Locate the cell with the specified text and output its [X, Y] center coordinate. 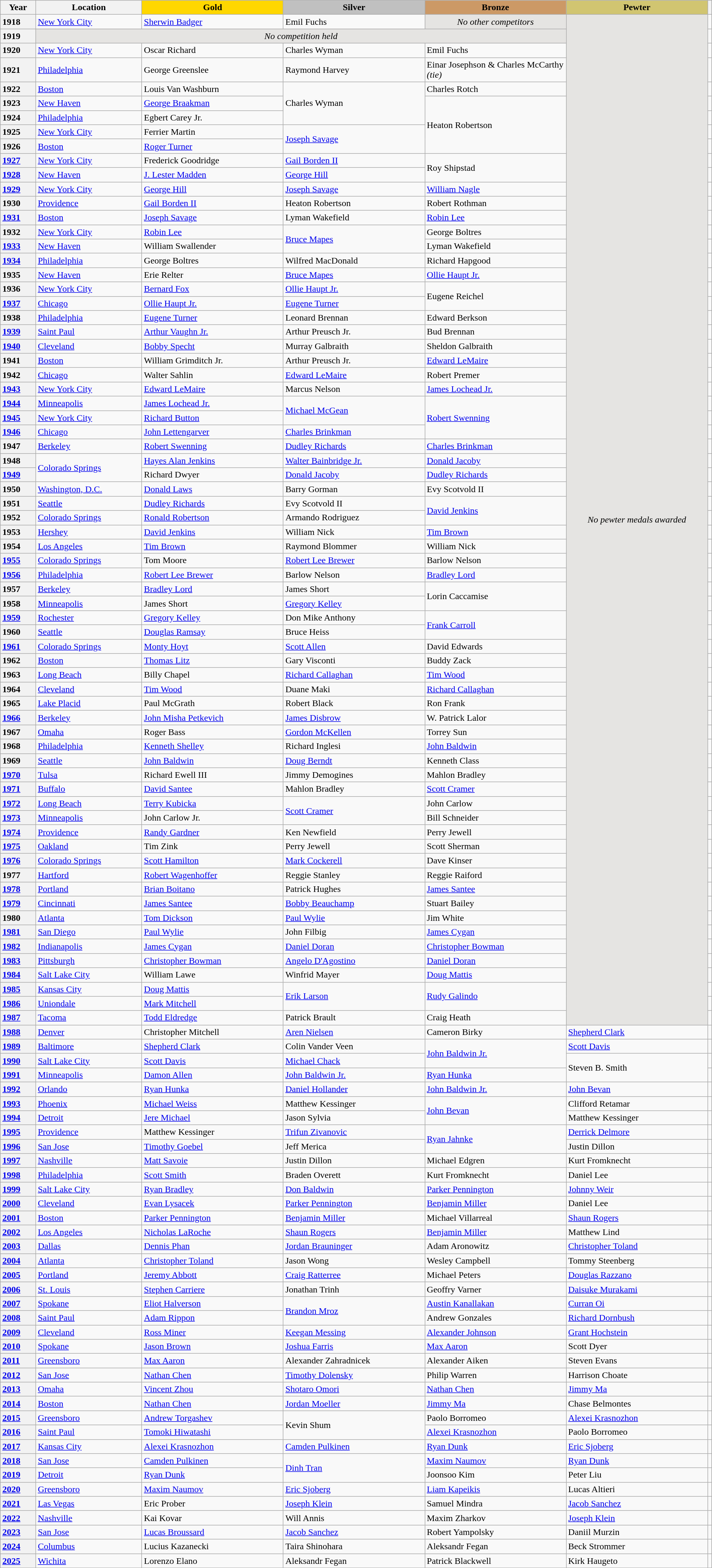
George Braakman [213, 103]
George Greenslee [213, 70]
Silver [354, 8]
Charles Rotch [496, 89]
1922 [18, 89]
Nicholas LaRoche [213, 1232]
Christopher Mitchell [213, 1032]
Hayes Alan Jenkins [213, 461]
1966 [18, 718]
1971 [18, 789]
1961 [18, 646]
Reggie Raiford [496, 875]
Roger Bass [213, 732]
Eliot Halverson [213, 1303]
1998 [18, 1175]
Bruce Heiss [354, 632]
Reggie Stanley [354, 875]
Scott Dyer [637, 1347]
Wichita [89, 1560]
1994 [18, 1118]
Roger Turner [213, 146]
1939 [18, 332]
Bobby Specht [213, 346]
Jordan Moeller [354, 1404]
Bobby Beauchamp [354, 904]
Raymond Blommer [354, 546]
2024 [18, 1546]
Jonathan Trinh [354, 1289]
Lucas Broussard [213, 1532]
Tomoki Hiwatashi [213, 1432]
1964 [18, 689]
Richard Dwyer [213, 475]
John Filbig [354, 932]
Randy Gardner [213, 832]
Michael Villarreal [496, 1218]
Michael Weiss [213, 1103]
1990 [18, 1060]
Tacoma [89, 1018]
John Misha Petkevich [213, 718]
1979 [18, 904]
2017 [18, 1446]
1995 [18, 1132]
1940 [18, 346]
1989 [18, 1046]
David Santee [213, 789]
No pewter medals awarded [637, 520]
No other competitors [496, 22]
Timothy Goebel [213, 1146]
2019 [18, 1475]
1951 [18, 503]
Armando Rodriguez [354, 518]
1975 [18, 846]
2014 [18, 1404]
Lorenzo Elano [213, 1560]
Maxim Zharkov [496, 1518]
Scott Sherman [496, 846]
2015 [18, 1418]
2006 [18, 1289]
Dallas [89, 1246]
1918 [18, 22]
Monty Hoyt [213, 646]
Peter Liu [637, 1475]
1943 [18, 389]
1929 [18, 189]
Ryan Bradley [213, 1189]
Aren Nielsen [354, 1032]
Daisuke Murakami [637, 1289]
William Nagle [496, 189]
Washington, D.C. [89, 489]
Patrick Hughes [354, 889]
Donald Laws [213, 489]
Marcus Nelson [354, 389]
Tom Moore [213, 560]
Rudy Galindo [496, 996]
Baltimore [89, 1046]
1949 [18, 475]
Tim Zink [213, 846]
Robert Yampolsky [496, 1532]
1968 [18, 746]
Timothy Dolensky [354, 1375]
2025 [18, 1560]
Ronald Robertson [213, 518]
Joshua Farris [354, 1347]
Alexander Aiken [496, 1361]
Jason Wong [354, 1261]
Jere Michael [213, 1118]
Craig Heath [496, 1018]
1956 [18, 575]
1942 [18, 375]
1925 [18, 132]
Roy Shipstad [496, 167]
Raymond Harvey [354, 70]
Buffalo [89, 789]
2012 [18, 1375]
Trifun Zivanovic [354, 1132]
Curran Oi [637, 1303]
Angelo D'Agostino [354, 961]
Kai Kovar [213, 1518]
Sherwin Badger [213, 22]
J. Lester Madden [213, 175]
Hershey [89, 532]
1991 [18, 1075]
Billy Chapel [213, 675]
1999 [18, 1189]
Buddy Zack [496, 661]
Tulsa [89, 775]
Craig Ratterree [354, 1275]
Alexander Johnson [496, 1332]
Douglas Razzano [637, 1275]
1937 [18, 303]
2020 [18, 1489]
Richard Ewell III [213, 775]
1952 [18, 518]
Duane Maki [354, 689]
Kenneth Class [496, 761]
Michael Edgren [496, 1161]
St. Louis [89, 1289]
1944 [18, 403]
John Carlow [496, 803]
Bud Brennan [496, 332]
Mark Mitchell [213, 1003]
1978 [18, 889]
Grant Hochstein [637, 1332]
1960 [18, 632]
Michael Peters [496, 1275]
Philip Warren [496, 1375]
Barry Gorman [354, 489]
Ryan Jahnke [496, 1139]
1992 [18, 1089]
Steven B. Smith [637, 1068]
1931 [18, 218]
Jason Brown [213, 1347]
Louis Van Washburn [213, 89]
2022 [18, 1518]
Andrew Torgashev [213, 1418]
Thomas Litz [213, 661]
Beck Strommer [637, 1546]
Tom Dickson [213, 918]
Alexander Zahradnicek [354, 1361]
1963 [18, 675]
2002 [18, 1232]
Eugene Reichel [496, 296]
Oscar Richard [213, 50]
1928 [18, 175]
Einar Josephson & Charles McCarthy (tie) [496, 70]
Don Mike Anthony [354, 618]
Las Vegas [89, 1503]
Pittsburgh [89, 961]
1962 [18, 661]
Chase Belmontes [637, 1404]
William Grimditch Jr. [213, 360]
Evan Lysacek [213, 1203]
Braden Overett [354, 1175]
Ken Newfield [354, 832]
Erik Larson [354, 996]
Pewter [637, 8]
Scott Hamilton [213, 860]
Denver [89, 1032]
Erie Relter [213, 275]
Damon Allen [213, 1075]
Vincent Zhou [213, 1389]
2010 [18, 1347]
1941 [18, 360]
Terry Kubicka [213, 803]
Richard Inglesi [354, 746]
1923 [18, 103]
1973 [18, 818]
Brandon Mroz [354, 1310]
1950 [18, 489]
1997 [18, 1161]
Cameron Birky [496, 1032]
Andrew Gonzales [496, 1318]
Kenneth Shelley [213, 746]
Leonard Brennan [354, 318]
2007 [18, 1303]
Paul McGrath [213, 703]
Walter Sahlin [213, 375]
Joonsoo Kim [496, 1475]
Dennis Phan [213, 1246]
Lucius Kazanecki [213, 1546]
Scott Smith [213, 1175]
Jim White [496, 918]
Gary Visconti [354, 661]
Derrick Delmore [637, 1132]
2011 [18, 1361]
Ferrier Martin [213, 132]
Daniil Murzin [637, 1532]
Cincinnati [89, 904]
Wesley Campbell [496, 1261]
1935 [18, 275]
1982 [18, 946]
1967 [18, 732]
San Diego [89, 932]
1924 [18, 117]
1988 [18, 1032]
Samuel Mindra [496, 1503]
Eric Prober [213, 1503]
1932 [18, 232]
William Lawe [213, 975]
2009 [18, 1332]
Steven Evans [637, 1361]
Phoenix [89, 1103]
Mark Cockerell [354, 860]
Stephen Carriere [213, 1289]
Tommy Steenberg [637, 1261]
1927 [18, 160]
1947 [18, 446]
Arthur Vaughn Jr. [213, 332]
Brian Boitano [213, 889]
Bill Schneider [496, 818]
Lorin Caccamise [496, 596]
1953 [18, 532]
Todd Eldredge [213, 1018]
1977 [18, 875]
1958 [18, 603]
Don Baldwin [354, 1189]
Jeff Merica [354, 1146]
Frank Carroll [496, 625]
1986 [18, 1003]
Will Annis [354, 1518]
Frederick Goodridge [213, 160]
1974 [18, 832]
Egbert Carey Jr. [213, 117]
Shotaro Omori [354, 1389]
Douglas Ramsay [213, 632]
1996 [18, 1146]
Doug Berndt [354, 761]
1969 [18, 761]
Adam Rippon [213, 1318]
1976 [18, 860]
Edward Berkson [496, 318]
Sheldon Galbraith [496, 346]
1965 [18, 703]
Harrison Choate [637, 1375]
Taira Shinohara [354, 1546]
1919 [18, 36]
Year [18, 8]
2013 [18, 1389]
1955 [18, 560]
1926 [18, 146]
No competition held [301, 36]
Lake Placid [89, 703]
Liam Kapeikis [496, 1489]
William Swallender [213, 246]
Winfrid Mayer [354, 975]
James Disbrow [354, 718]
1954 [18, 546]
Murray Galbraith [354, 346]
Jordan Brauninger [354, 1246]
Location [89, 8]
Bernard Fox [213, 289]
1921 [18, 70]
Patrick Brault [354, 1018]
1936 [18, 289]
Clifford Retamar [637, 1103]
Scott Allen [354, 646]
Jimmy Demogines [354, 775]
Indianapolis [89, 946]
David Edwards [496, 646]
Stuart Bailey [496, 904]
Oakland [89, 846]
1985 [18, 989]
Hartford [89, 875]
Michael McGean [354, 410]
Michael Chack [354, 1060]
Jeremy Abbott [213, 1275]
1934 [18, 261]
1983 [18, 961]
John Carlow Jr. [213, 818]
1981 [18, 932]
Daniel Hollander [354, 1089]
Patrick Blackwell [496, 1560]
1987 [18, 1018]
Ross Miner [213, 1332]
Bronze [496, 8]
Johnny Weir [637, 1189]
Austin Kanallakan [496, 1303]
Colin Vander Veen [354, 1046]
2018 [18, 1461]
2023 [18, 1532]
2005 [18, 1275]
1948 [18, 461]
Columbus [89, 1546]
Keegan Messing [354, 1332]
2003 [18, 1246]
John Lettengarver [213, 432]
Gold [213, 8]
1970 [18, 775]
2004 [18, 1261]
Robert Premer [496, 375]
Dinh Tran [354, 1468]
Lucas Altieri [637, 1489]
W. Patrick Lalor [496, 718]
2000 [18, 1203]
Rochester [89, 618]
Matthew Lind [637, 1232]
Richard Button [213, 418]
Robert Black [354, 703]
Robert Wagenhoffer [213, 875]
2008 [18, 1318]
Torrey Sun [496, 732]
Walter Bainbridge Jr. [354, 461]
2021 [18, 1503]
Adam Aronowitz [496, 1246]
Kevin Shum [354, 1425]
1957 [18, 589]
Richard Dornbush [637, 1318]
1972 [18, 803]
1959 [18, 618]
1933 [18, 246]
1945 [18, 418]
Orlando [89, 1089]
1984 [18, 975]
2001 [18, 1218]
1938 [18, 318]
Matt Savoie [213, 1161]
Wilfred MacDonald [354, 261]
Jason Sylvia [354, 1118]
1930 [18, 203]
Geoffry Varner [496, 1289]
Gordon McKellen [354, 732]
1980 [18, 918]
Robert Rothman [496, 203]
Uniondale [89, 1003]
1946 [18, 432]
2016 [18, 1432]
1920 [18, 50]
Kirk Haugeto [637, 1560]
Ron Frank [496, 703]
Dave Kinser [496, 860]
1993 [18, 1103]
Richard Hapgood [496, 261]
